Capture the cell that displays the provided text and extract its [x, y] central coordinate. 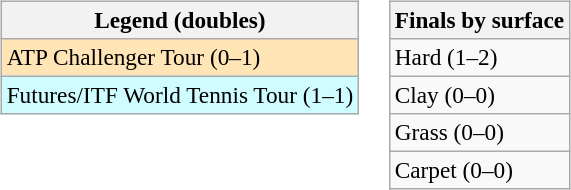
Grass (0–0) [479, 133]
Futures/ITF World Tennis Tour (1–1) [180, 95]
Carpet (0–0) [479, 171]
Finals by surface [479, 20]
Clay (0–0) [479, 95]
Hard (1–2) [479, 57]
Legend (doubles) [180, 20]
ATP Challenger Tour (0–1) [180, 57]
